Pinpoint the cell where the given text exists, returning its [X, Y] midpoint coordinate. 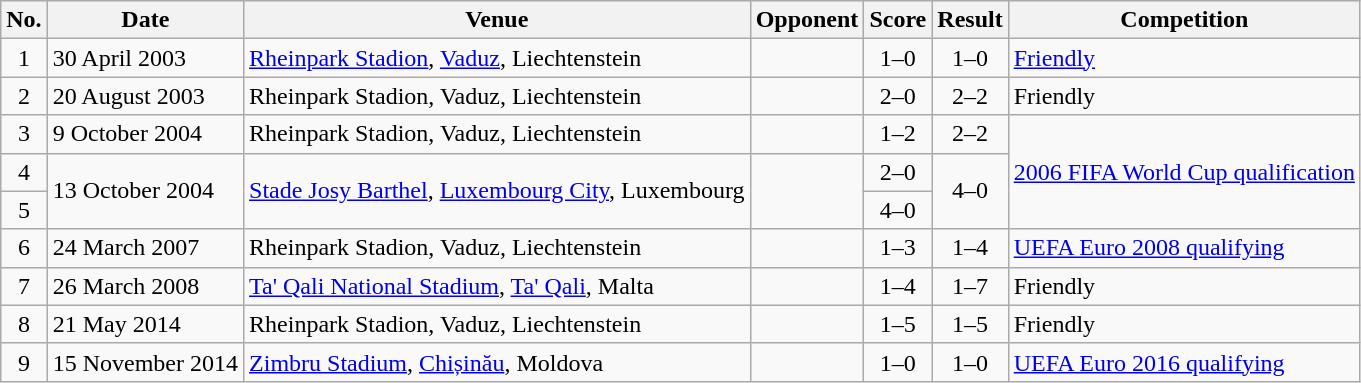
6 [24, 248]
2006 FIFA World Cup qualification [1184, 172]
9 [24, 362]
5 [24, 210]
Score [898, 20]
4 [24, 172]
1–3 [898, 248]
Venue [498, 20]
2 [24, 96]
8 [24, 324]
1–2 [898, 134]
No. [24, 20]
20 August 2003 [145, 96]
15 November 2014 [145, 362]
Competition [1184, 20]
Zimbru Stadium, Chișinău, Moldova [498, 362]
13 October 2004 [145, 191]
7 [24, 286]
Stade Josy Barthel, Luxembourg City, Luxembourg [498, 191]
26 March 2008 [145, 286]
21 May 2014 [145, 324]
Date [145, 20]
3 [24, 134]
Result [970, 20]
UEFA Euro 2008 qualifying [1184, 248]
24 March 2007 [145, 248]
1 [24, 58]
9 October 2004 [145, 134]
UEFA Euro 2016 qualifying [1184, 362]
Ta' Qali National Stadium, Ta' Qali, Malta [498, 286]
Opponent [807, 20]
1–7 [970, 286]
30 April 2003 [145, 58]
